Determine the (X, Y) coordinate at the center of the cell enclosing the given text.  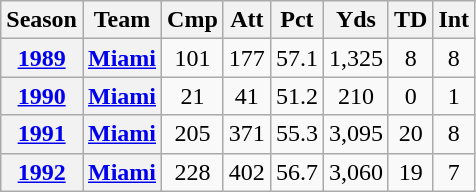
1990 (42, 96)
1992 (42, 172)
402 (246, 172)
177 (246, 58)
57.1 (296, 58)
205 (193, 134)
1989 (42, 58)
55.3 (296, 134)
3,095 (356, 134)
Cmp (193, 20)
0 (410, 96)
7 (454, 172)
TD (410, 20)
3,060 (356, 172)
Season (42, 20)
56.7 (296, 172)
41 (246, 96)
371 (246, 134)
1991 (42, 134)
Int (454, 20)
210 (356, 96)
1 (454, 96)
20 (410, 134)
Team (122, 20)
1,325 (356, 58)
228 (193, 172)
Att (246, 20)
19 (410, 172)
101 (193, 58)
Yds (356, 20)
51.2 (296, 96)
Pct (296, 20)
21 (193, 96)
